Search for the cell housing the specified text and yield its [X, Y] center coordinate. 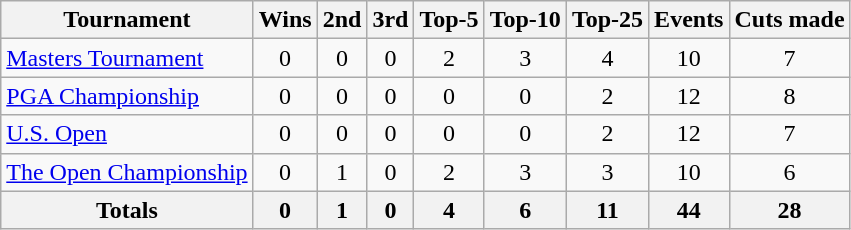
PGA Championship [127, 96]
44 [689, 210]
Top-10 [525, 20]
11 [607, 210]
Cuts made [790, 20]
Top-25 [607, 20]
8 [790, 96]
2nd [342, 20]
U.S. Open [127, 134]
Wins [285, 20]
Top-5 [449, 20]
Masters Tournament [127, 58]
28 [790, 210]
3rd [390, 20]
The Open Championship [127, 172]
Events [689, 20]
Tournament [127, 20]
Totals [127, 210]
